Extract the [X, Y] coordinate from the center of the cell holding the provided text.  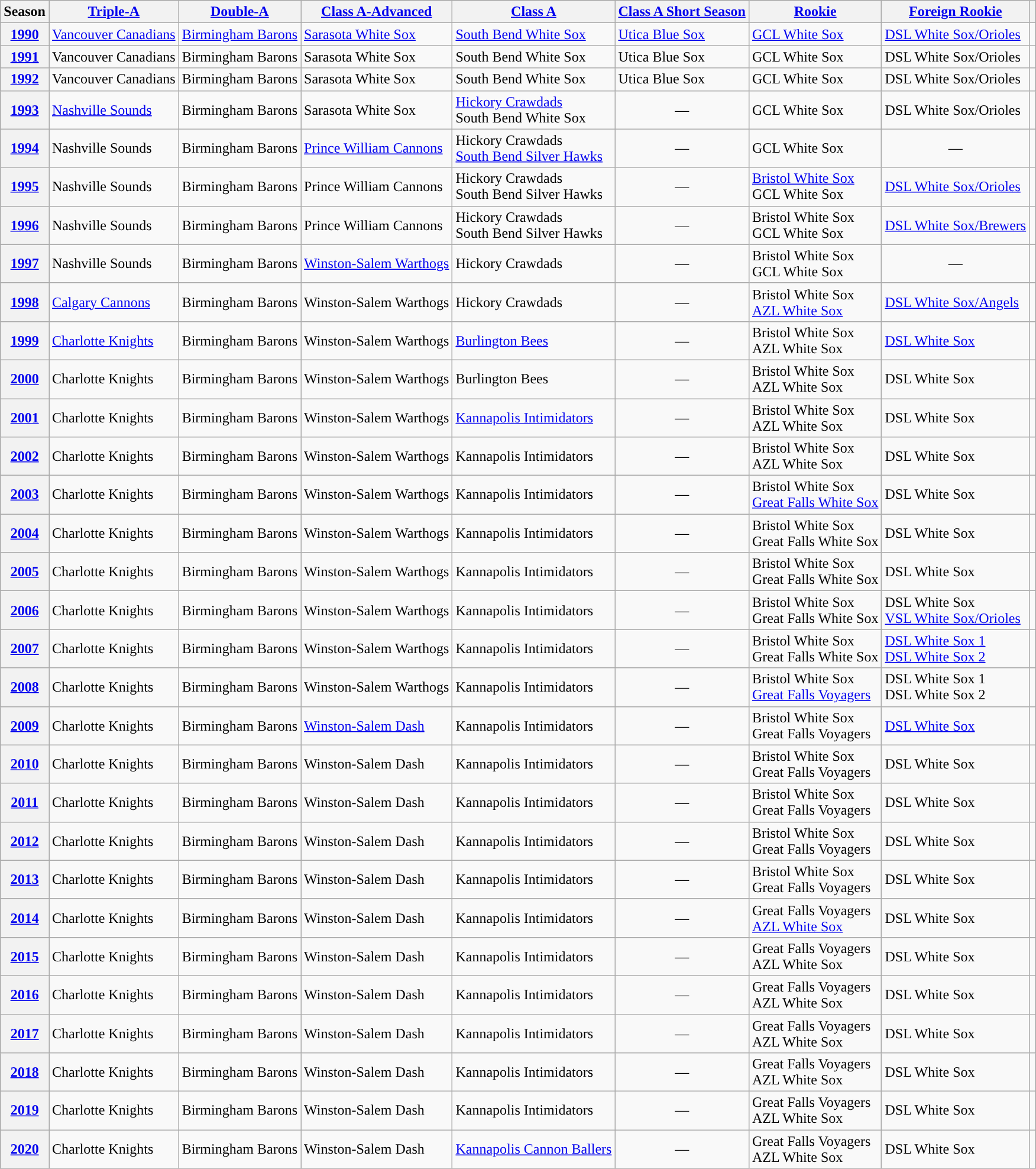
Season [25, 12]
2014 [25, 918]
2008 [25, 687]
2002 [25, 457]
2001 [25, 418]
2005 [25, 571]
1998 [25, 302]
2000 [25, 379]
DSL White Sox/Brewers [956, 225]
2013 [25, 879]
2007 [25, 648]
Calgary Cannons [114, 302]
2016 [25, 995]
2006 [25, 611]
DSL White SoxVSL White Sox/Orioles [956, 611]
2012 [25, 841]
1996 [25, 225]
1994 [25, 148]
1999 [25, 341]
2009 [25, 725]
2015 [25, 956]
2018 [25, 1072]
2017 [25, 1033]
DSL White Sox/Angels [956, 302]
2019 [25, 1111]
Class A Short Season [682, 12]
Class A [533, 12]
Double-A [239, 12]
1992 [25, 79]
Foreign Rookie [956, 12]
2020 [25, 1149]
Kannapolis Cannon Ballers [533, 1149]
1990 [25, 34]
Rookie [815, 12]
Class A-Advanced [377, 12]
1995 [25, 187]
2003 [25, 495]
1997 [25, 264]
2010 [25, 764]
1993 [25, 110]
2004 [25, 534]
1991 [25, 57]
Triple-A [114, 12]
2011 [25, 802]
Hickory CrawdadsSouth Bend White Sox [533, 110]
